Locate the cell with the specified text and output its (x, y) center coordinate. 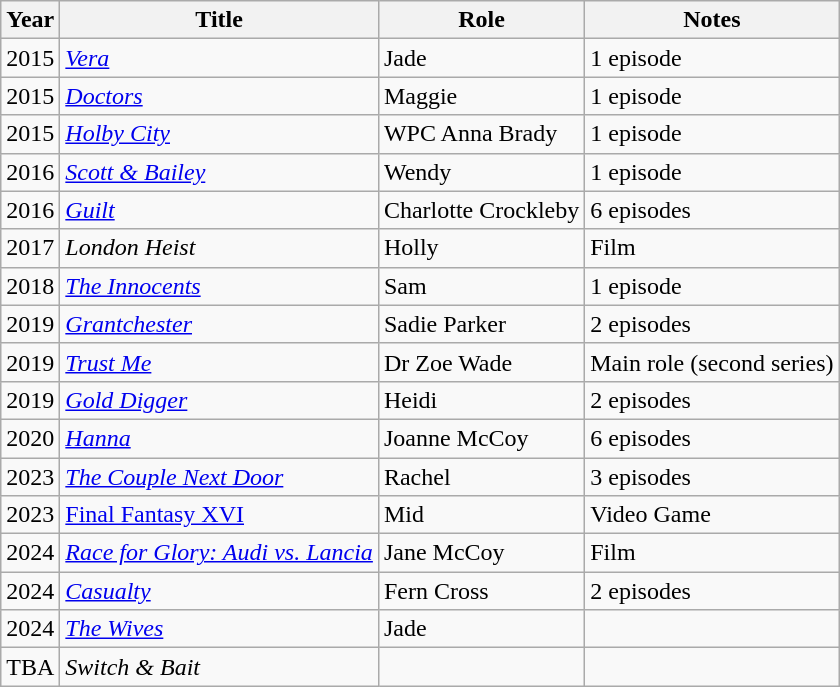
2017 (30, 248)
Video Game (712, 515)
Jane McCoy (481, 553)
Fern Cross (481, 591)
Charlotte Crockleby (481, 210)
Scott & Bailey (220, 172)
2020 (30, 438)
WPC Anna Brady (481, 134)
London Heist (220, 248)
The Innocents (220, 286)
Final Fantasy XVI (220, 515)
Gold Digger (220, 400)
Joanne McCoy (481, 438)
Heidi (481, 400)
Doctors (220, 96)
Hanna (220, 438)
Main role (second series) (712, 362)
Holby City (220, 134)
TBA (30, 667)
3 episodes (712, 477)
Role (481, 20)
Grantchester (220, 324)
Holly (481, 248)
Trust Me (220, 362)
Guilt (220, 210)
Rachel (481, 477)
The Wives (220, 629)
Wendy (481, 172)
Year (30, 20)
Dr Zoe Wade (481, 362)
Casualty (220, 591)
Sam (481, 286)
Sadie Parker (481, 324)
Switch & Bait (220, 667)
Mid (481, 515)
2018 (30, 286)
Notes (712, 20)
Title (220, 20)
Maggie (481, 96)
Race for Glory: Audi vs. Lancia (220, 553)
Vera (220, 58)
The Couple Next Door (220, 477)
